Capture the cell that displays the provided text and extract its (x, y) central coordinate. 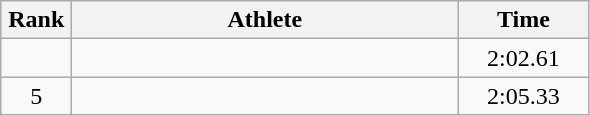
Athlete (265, 20)
5 (36, 96)
2:02.61 (524, 58)
Time (524, 20)
Rank (36, 20)
2:05.33 (524, 96)
